Determine the (X, Y) coordinate at the center of the cell enclosing the given text.  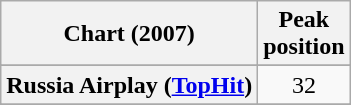
Russia Airplay (TopHit) (130, 85)
Chart (2007) (130, 34)
32 (304, 85)
Peakposition (304, 34)
